Provide the (x, y) coordinate of the cell's center where the given text is located.  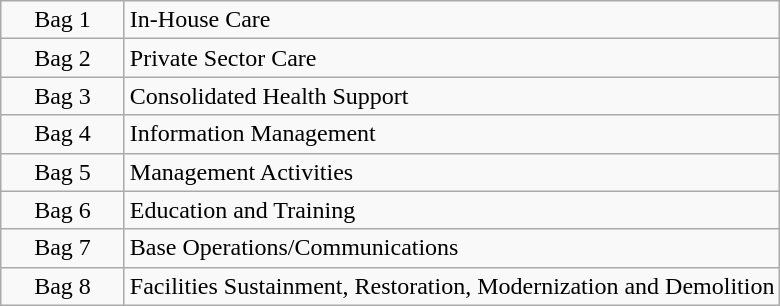
Information Management (452, 134)
Facilities Sustainment, Restoration, Modernization and Demolition (452, 286)
Bag 1 (63, 20)
Base Operations/Communications (452, 248)
Consolidated Health Support (452, 96)
Bag 3 (63, 96)
Bag 7 (63, 248)
Management Activities (452, 172)
In-House Care (452, 20)
Bag 2 (63, 58)
Bag 8 (63, 286)
Bag 6 (63, 210)
Bag 5 (63, 172)
Education and Training (452, 210)
Private Sector Care (452, 58)
Bag 4 (63, 134)
